Capture the cell that displays the provided text and extract its (x, y) central coordinate. 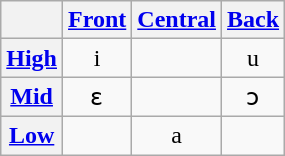
u (254, 58)
ɛ (98, 97)
Central (177, 20)
Mid (32, 97)
ɔ (254, 97)
Front (98, 20)
Low (32, 135)
Back (254, 20)
i (98, 58)
High (32, 58)
a (177, 135)
